Return (X, Y) of the center of cell containing provided text 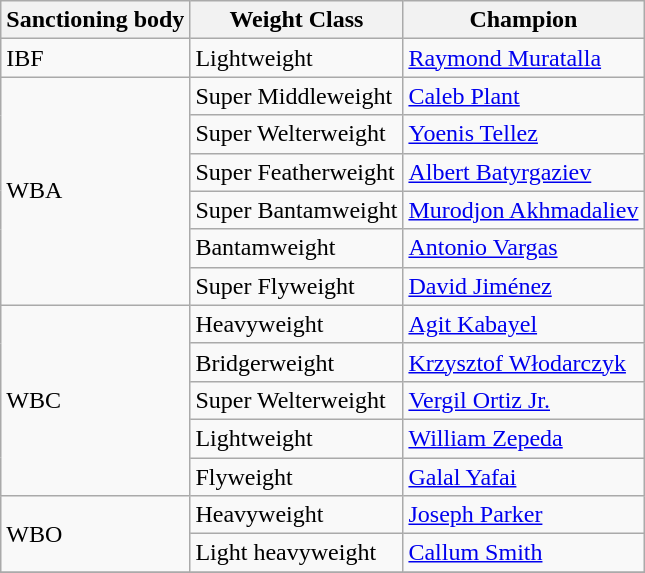
William Zepeda (524, 438)
Krzysztof Włodarczyk (524, 362)
Caleb Plant (524, 96)
Galal Yafai (524, 477)
David Jiménez (524, 286)
Vergil Ortiz Jr. (524, 400)
Weight Class (296, 20)
Super Middleweight (296, 96)
Super Featherweight (296, 172)
WBA (96, 191)
WBO (96, 534)
Callum Smith (524, 553)
Murodjon Akhmadaliev (524, 210)
Champion (524, 20)
Yoenis Tellez (524, 134)
Agit Kabayel (524, 324)
Light heavyweight (296, 553)
Bantamweight (296, 248)
Sanctioning body (96, 20)
Antonio Vargas (524, 248)
IBF (96, 58)
Bridgerweight (296, 362)
Flyweight (296, 477)
WBC (96, 400)
Joseph Parker (524, 515)
Raymond Muratalla (524, 58)
Super Flyweight (296, 286)
Super Bantamweight (296, 210)
Albert Batyrgaziev (524, 172)
